Determine the [X, Y] coordinate at the center of the cell enclosing the given text.  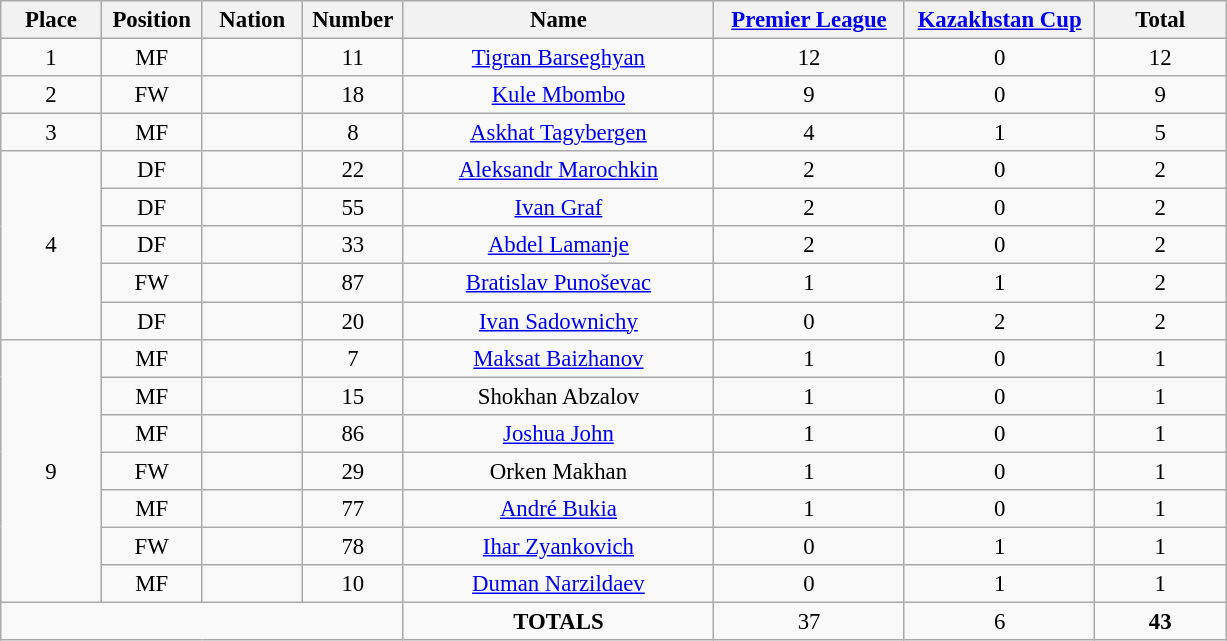
87 [354, 283]
78 [354, 546]
18 [354, 95]
Nation [252, 20]
29 [354, 471]
43 [1160, 621]
Ivan Sadownichy [558, 321]
André Bukia [558, 509]
86 [354, 433]
Name [558, 20]
5 [1160, 133]
Total [1160, 20]
Bratislav Punoševac [558, 283]
Ivan Graf [558, 208]
Kazakhstan Cup [1000, 20]
TOTALS [558, 621]
Premier League [810, 20]
22 [354, 170]
20 [354, 321]
Duman Narzildaev [558, 584]
Ihar Zyankovich [558, 546]
Tigran Barseghyan [558, 58]
Joshua John [558, 433]
6 [1000, 621]
37 [810, 621]
11 [354, 58]
33 [354, 245]
55 [354, 208]
Abdel Lamanje [558, 245]
3 [52, 133]
Askhat Tagybergen [558, 133]
Aleksandr Marochkin [558, 170]
Kule Mbombo [558, 95]
Shokhan Abzalov [558, 396]
Place [52, 20]
77 [354, 509]
Maksat Baizhanov [558, 358]
8 [354, 133]
15 [354, 396]
10 [354, 584]
7 [354, 358]
Orken Makhan [558, 471]
Position [152, 20]
Number [354, 20]
